Scan for the cell matching the given text and deliver its (X, Y) coordinate at center. 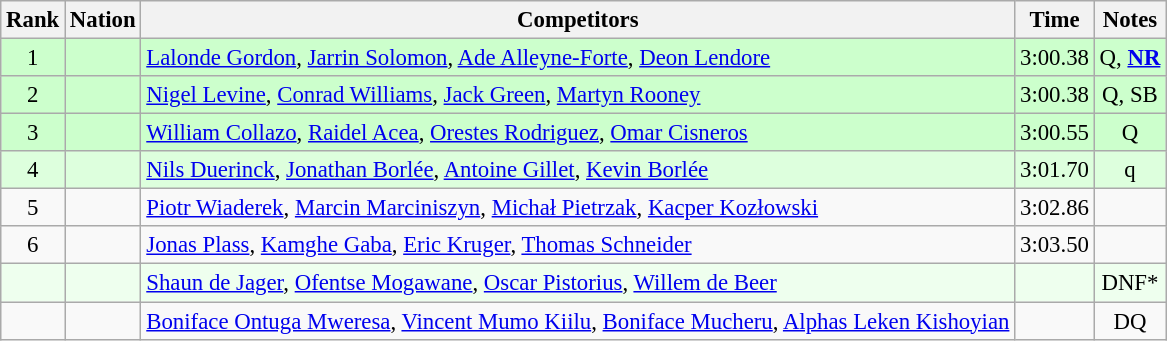
3 (33, 133)
Q (1130, 133)
3:01.70 (1055, 170)
Nils Duerinck, Jonathan Borlée, Antoine Gillet, Kevin Borlée (578, 170)
3:02.86 (1055, 208)
Shaun de Jager, Ofentse Mogawane, Oscar Pistorius, Willem de Beer (578, 283)
3:00.55 (1055, 133)
1 (33, 58)
Q, NR (1130, 58)
DQ (1130, 321)
Piotr Wiaderek, Marcin Marciniszyn, Michał Pietrzak, Kacper Kozłowski (578, 208)
6 (33, 245)
Rank (33, 20)
Notes (1130, 20)
Boniface Ontuga Mweresa, Vincent Mumo Kiilu, Boniface Mucheru, Alphas Leken Kishoyian (578, 321)
5 (33, 208)
Nigel Levine, Conrad Williams, Jack Green, Martyn Rooney (578, 95)
q (1130, 170)
3:03.50 (1055, 245)
Lalonde Gordon, Jarrin Solomon, Ade Alleyne-Forte, Deon Lendore (578, 58)
Jonas Plass, Kamghe Gaba, Eric Kruger, Thomas Schneider (578, 245)
Q, SB (1130, 95)
4 (33, 170)
William Collazo, Raidel Acea, Orestes Rodriguez, Omar Cisneros (578, 133)
Nation (103, 20)
Time (1055, 20)
2 (33, 95)
DNF* (1130, 283)
Competitors (578, 20)
